Identify which cell holds the provided text, then report its (x, y) central coordinate. 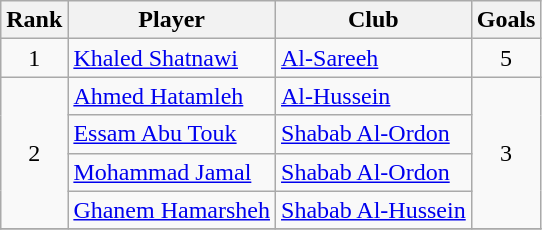
Rank (34, 20)
2 (34, 153)
3 (506, 153)
Shabab Al-Hussein (374, 210)
Al-Hussein (374, 96)
Essam Abu Touk (172, 134)
1 (34, 58)
Goals (506, 20)
Player (172, 20)
Club (374, 20)
5 (506, 58)
Khaled Shatnawi (172, 58)
Ghanem Hamarsheh (172, 210)
Al-Sareeh (374, 58)
Mohammad Jamal (172, 172)
Ahmed Hatamleh (172, 96)
